Return the [x, y] coordinate for the center point of the cell that contains the specified text.  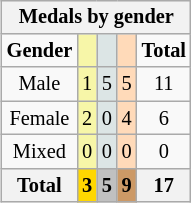
4 [127, 118]
Female [40, 118]
Male [40, 84]
2 [87, 118]
Medals by gender [96, 17]
1 [87, 84]
6 [164, 118]
11 [164, 84]
Mixed [40, 152]
3 [87, 185]
17 [164, 185]
Gender [40, 51]
9 [127, 185]
